Capture the cell that displays the provided text and extract its (X, Y) central coordinate. 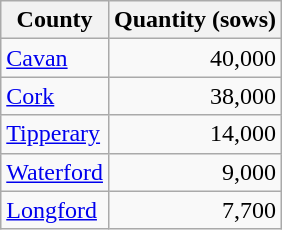
9,000 (194, 172)
Longford (55, 210)
Waterford (55, 172)
14,000 (194, 134)
Cavan (55, 58)
County (55, 20)
38,000 (194, 96)
Cork (55, 96)
Tipperary (55, 134)
7,700 (194, 210)
Quantity (sows) (194, 20)
40,000 (194, 58)
